Return the [x, y] coordinate for the center point of the cell that contains the specified text.  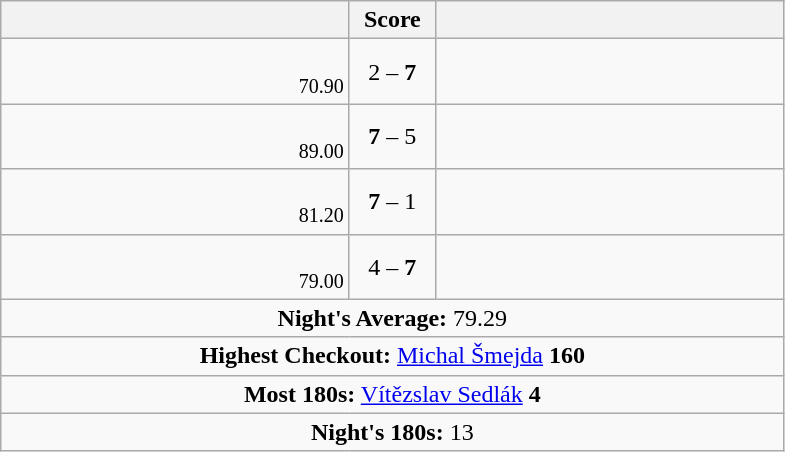
Night's Average: 79.29 [392, 318]
89.00 [176, 136]
Most 180s: Vítězslav Sedlák 4 [392, 394]
7 – 1 [392, 202]
79.00 [176, 266]
2 – 7 [392, 72]
70.90 [176, 72]
Highest Checkout: Michal Šmejda 160 [392, 356]
81.20 [176, 202]
7 – 5 [392, 136]
4 – 7 [392, 266]
Night's 180s: 13 [392, 432]
Score [392, 20]
